Return the [x, y] coordinate for the center point of the cell that contains the specified text.  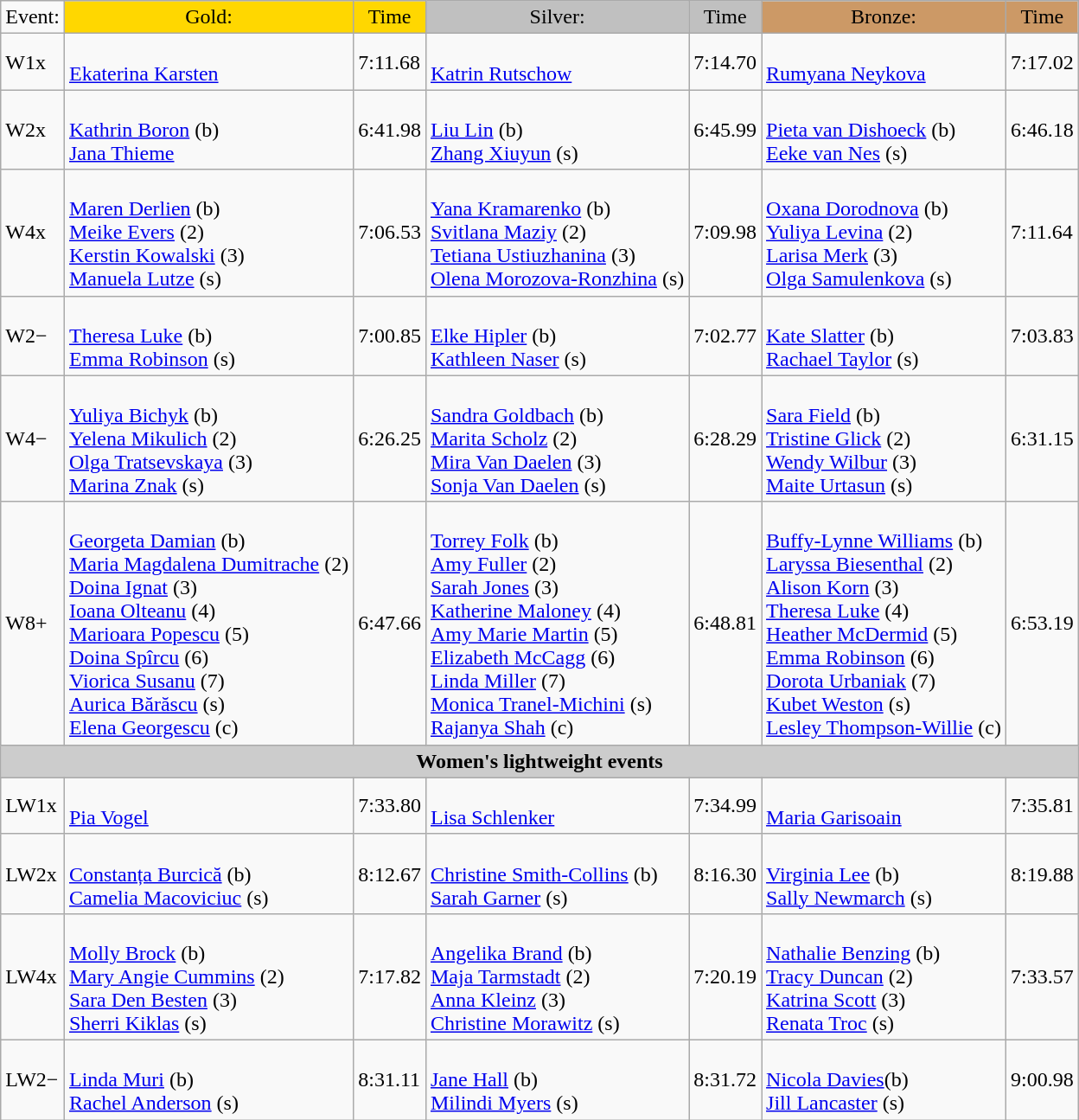
6:47.66 [390, 623]
6:28.29 [725, 438]
Angelika Brand (b)Maja Tarmstadt (2)Anna Kleinz (3)Christine Morawitz (s) [557, 976]
6:41.98 [390, 130]
Maren Derlien (b)Meike Evers (2)Kerstin Kowalski (3)Manuela Lutze (s) [208, 233]
6:48.81 [725, 623]
8:12.67 [390, 874]
7:11.68 [390, 62]
W2x [33, 130]
7:20.19 [725, 976]
6:26.25 [390, 438]
6:31.15 [1042, 438]
Liu Lin (b)Zhang Xiuyun (s) [557, 130]
7:09.98 [725, 233]
7:17.82 [390, 976]
Molly Brock (b)Mary Angie Cummins (2)Sara Den Besten (3)Sherri Kiklas (s) [208, 976]
Jane Hall (b)Milindi Myers (s) [557, 1079]
8:16.30 [725, 874]
Yuliya Bichyk (b)Yelena Mikulich (2)Olga Tratsevskaya (3)Marina Znak (s) [208, 438]
7:00.85 [390, 336]
8:19.88 [1042, 874]
Virginia Lee (b)Sally Newmarch (s) [884, 874]
Nicola Davies(b)Jill Lancaster (s) [884, 1079]
6:46.18 [1042, 130]
LW1x [33, 806]
Nathalie Benzing (b)Tracy Duncan (2)Katrina Scott (3)Renata Troc (s) [884, 976]
8:31.72 [725, 1079]
Theresa Luke (b)Emma Robinson (s) [208, 336]
9:00.98 [1042, 1079]
Linda Muri (b)Rachel Anderson (s) [208, 1079]
Katrin Rutschow [557, 62]
7:35.81 [1042, 806]
Lisa Schlenker [557, 806]
Gold: [208, 17]
Event: [33, 17]
7:11.64 [1042, 233]
Kathrin Boron (b)Jana Thieme [208, 130]
LW2x [33, 874]
Ekaterina Karsten [208, 62]
7:02.77 [725, 336]
Bronze: [884, 17]
LW2− [33, 1079]
7:17.02 [1042, 62]
Women's lightweight events [539, 761]
W4− [33, 438]
Rumyana Neykova [884, 62]
7:33.80 [390, 806]
Pia Vogel [208, 806]
7:34.99 [725, 806]
6:45.99 [725, 130]
W8+ [33, 623]
Christine Smith-Collins (b)Sarah Garner (s) [557, 874]
Maria Garisoain [884, 806]
Elke Hipler (b)Kathleen Naser (s) [557, 336]
Yana Kramarenko (b)Svitlana Maziy (2)Tetiana Ustiuzhanina (3)Olena Morozova-Ronzhina (s) [557, 233]
W1x [33, 62]
Kate Slatter (b)Rachael Taylor (s) [884, 336]
Sara Field (b)Tristine Glick (2)Wendy Wilbur (3)Maite Urtasun (s) [884, 438]
7:03.83 [1042, 336]
8:31.11 [390, 1079]
Oxana Dorodnova (b)Yuliya Levina (2)Larisa Merk (3)Olga Samulenkova (s) [884, 233]
7:33.57 [1042, 976]
W4x [33, 233]
Pieta van Dishoeck (b)Eeke van Nes (s) [884, 130]
Sandra Goldbach (b)Marita Scholz (2)Mira Van Daelen (3)Sonja Van Daelen (s) [557, 438]
7:06.53 [390, 233]
W2− [33, 336]
6:53.19 [1042, 623]
Constanța Burcică (b)Camelia Macoviciuc (s) [208, 874]
7:14.70 [725, 62]
Silver: [557, 17]
LW4x [33, 976]
